Determine the [x, y] coordinate at the center of the cell enclosing the given text.  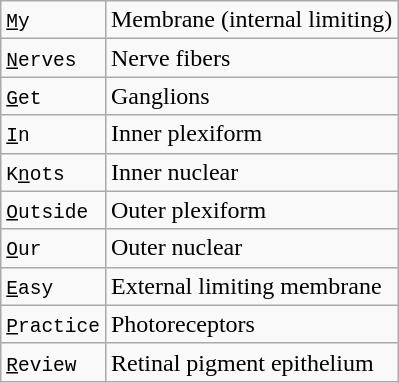
Easy [54, 286]
Practice [54, 324]
Retinal pigment epithelium [251, 362]
Outer plexiform [251, 210]
Nerve fibers [251, 58]
Nerves [54, 58]
Get [54, 96]
Photoreceptors [251, 324]
Ganglions [251, 96]
Membrane (internal limiting) [251, 20]
My [54, 20]
Knots [54, 172]
Inner nuclear [251, 172]
Our [54, 248]
In [54, 134]
Outer nuclear [251, 248]
External limiting membrane [251, 286]
Review [54, 362]
Inner plexiform [251, 134]
Outside [54, 210]
